Pinpoint the cell where the given text exists, returning its [X, Y] midpoint coordinate. 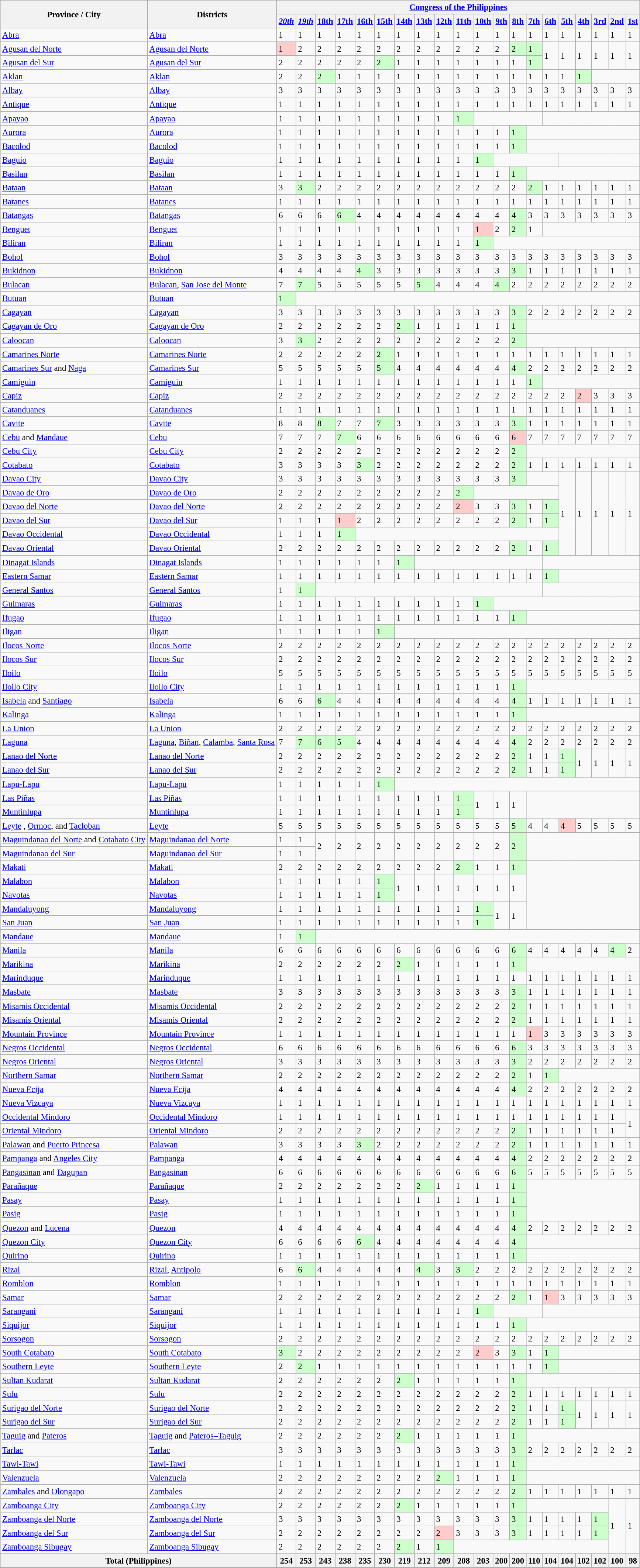
7th [534, 21]
12th [444, 21]
254 [286, 1561]
Laguna, Biñan, Calamba, Santa Rosa [212, 742]
Pangasinan and Dagupan [74, 1172]
Bulacan [74, 285]
238 [345, 1561]
98 [633, 1561]
15th [385, 21]
Zambales and Olongapo [74, 1491]
Laguna [74, 742]
Rizal [74, 1270]
4th [583, 21]
1st [633, 21]
235 [365, 1561]
Cebu [212, 437]
Quezon [212, 1228]
203 [483, 1561]
Province / City [74, 14]
Cebu and Mandaue [74, 437]
Zambales [212, 1491]
Taguig and Pateros [74, 1436]
13th [424, 21]
110 [534, 1561]
5th [567, 21]
Leyte [212, 826]
Quezon and Lucena [74, 1228]
230 [385, 1561]
11th [464, 21]
18th [325, 21]
10th [483, 21]
14th [405, 21]
Total (Philippines) [139, 1561]
Isabela and Santiago [74, 701]
Pampanga and Angeles City [74, 1158]
Maguindanao del Norte [212, 840]
3rd [600, 21]
Rizal, Antipolo [212, 1270]
2nd [617, 21]
Taguig and Pateros–Taguig [212, 1436]
6th [551, 21]
208 [464, 1561]
Palawan [212, 1145]
243 [325, 1561]
9th [501, 21]
Bulacan, San Jose del Monte [212, 285]
Isabela [212, 701]
17th [345, 21]
219 [405, 1561]
Leyte , Ormoc, and Tacloban [74, 826]
Pangasinan [212, 1172]
Camarines Sur and Naga [74, 368]
Districts [212, 14]
Palawan and Puerto Princesa [74, 1145]
Congress of the Philippines [458, 7]
Pampanga [212, 1158]
Camarines Sur [212, 368]
Maguindanao del Norte and Cotabato City [74, 840]
20th [286, 21]
212 [424, 1561]
19th [306, 21]
16th [365, 21]
8th [518, 21]
253 [306, 1561]
209 [444, 1561]
100 [617, 1561]
